Return [x, y] of the center of cell containing provided text 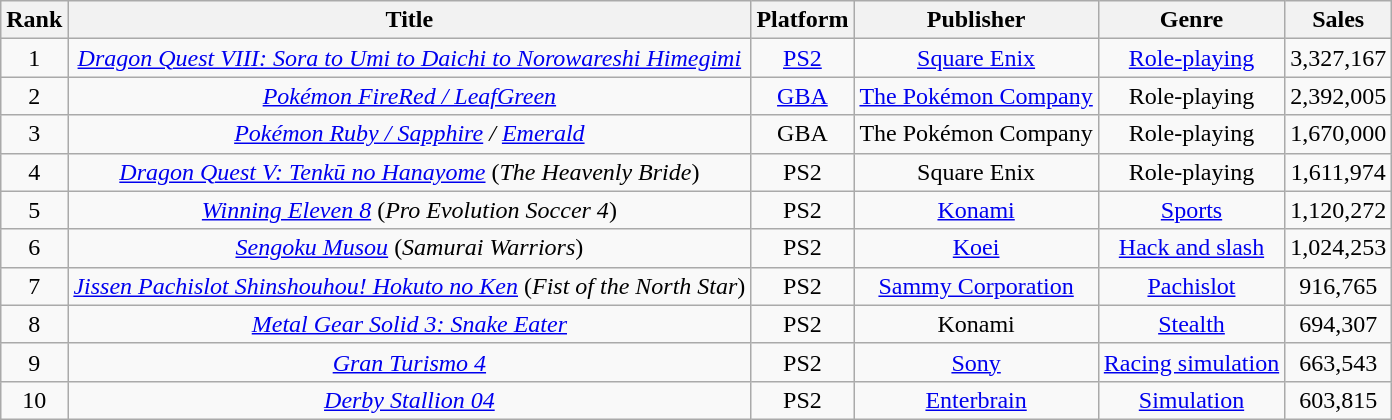
1,670,000 [1338, 134]
Gran Turismo 4 [410, 362]
4 [34, 172]
1,120,272 [1338, 210]
Pokémon Ruby / Sapphire / Emerald [410, 134]
Sony [976, 362]
Simulation [1191, 400]
663,543 [1338, 362]
Stealth [1191, 324]
603,815 [1338, 400]
Pokémon FireRed / LeafGreen [410, 96]
916,765 [1338, 286]
Genre [1191, 20]
Jissen Pachislot Shinshouhou! Hokuto no Ken (Fist of the North Star) [410, 286]
Derby Stallion 04 [410, 400]
Sammy Corporation [976, 286]
1 [34, 58]
Metal Gear Solid 3: Snake Eater [410, 324]
Racing simulation [1191, 362]
Sengoku Musou (Samurai Warriors) [410, 248]
2 [34, 96]
7 [34, 286]
Title [410, 20]
9 [34, 362]
1,611,974 [1338, 172]
Sports [1191, 210]
694,307 [1338, 324]
6 [34, 248]
8 [34, 324]
Publisher [976, 20]
3 [34, 134]
5 [34, 210]
Enterbrain [976, 400]
Sales [1338, 20]
2,392,005 [1338, 96]
3,327,167 [1338, 58]
Pachislot [1191, 286]
Winning Eleven 8 (Pro Evolution Soccer 4) [410, 210]
Rank [34, 20]
Dragon Quest V: Tenkū no Hanayome (The Heavenly Bride) [410, 172]
Dragon Quest VIII: Sora to Umi to Daichi to Norowareshi Himegimi [410, 58]
Platform [802, 20]
10 [34, 400]
1,024,253 [1338, 248]
Hack and slash [1191, 248]
Koei [976, 248]
